Scan for the cell matching the given text and deliver its [x, y] coordinate at center. 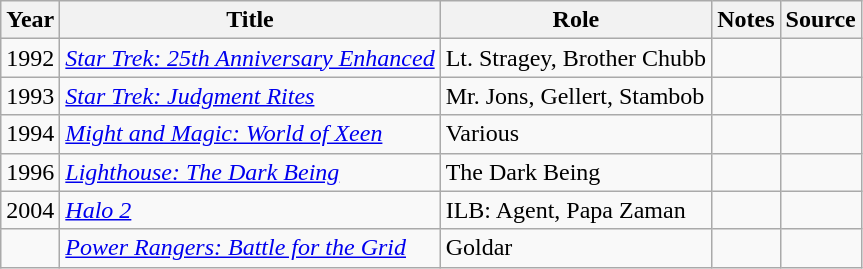
Role [576, 20]
Various [576, 134]
Star Trek: Judgment Rites [250, 96]
Lighthouse: The Dark Being [250, 172]
Halo 2 [250, 210]
Star Trek: 25th Anniversary Enhanced [250, 58]
1992 [30, 58]
1996 [30, 172]
Mr. Jons, Gellert, Stambob [576, 96]
1994 [30, 134]
2004 [30, 210]
The Dark Being [576, 172]
1993 [30, 96]
Goldar [576, 248]
Power Rangers: Battle for the Grid [250, 248]
Title [250, 20]
Might and Magic: World of Xeen [250, 134]
Source [820, 20]
Year [30, 20]
Lt. Stragey, Brother Chubb [576, 58]
ILB: Agent, Papa Zaman [576, 210]
Notes [746, 20]
